Extract the [X, Y] coordinate from the center of the cell holding the provided text.  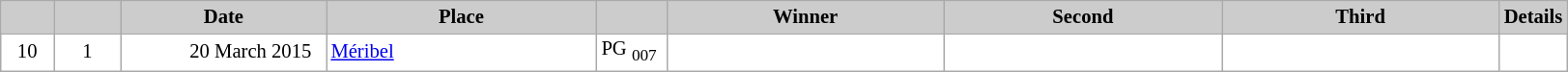
Third [1360, 16]
Second [1082, 16]
PG 007 [632, 52]
Méribel [462, 52]
Date [223, 16]
1 [88, 52]
20 March 2015 [223, 52]
Winner [806, 16]
10 [27, 52]
Details [1533, 16]
Place [462, 16]
